Return the [X, Y] coordinate for the center point of the cell that contains the specified text.  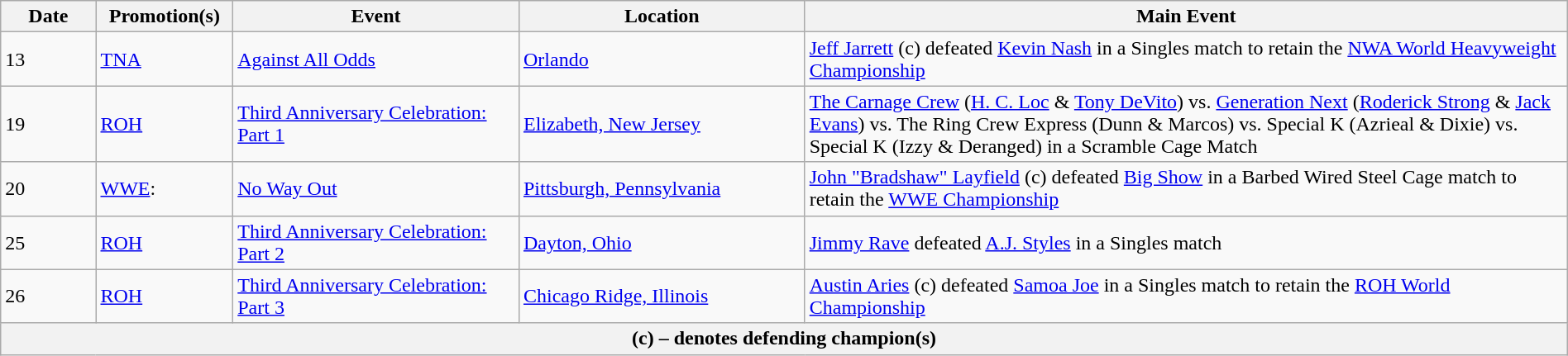
13 [48, 59]
Pittsburgh, Pennsylvania [662, 188]
(c) – denotes defending champion(s) [784, 339]
Jimmy Rave defeated A.J. Styles in a Singles match [1186, 243]
Third Anniversary Celebration: Part 3 [376, 296]
Promotion(s) [165, 17]
Location [662, 17]
Third Anniversary Celebration: Part 2 [376, 243]
Against All Odds [376, 59]
Event [376, 17]
WWE: [165, 188]
Chicago Ridge, Illinois [662, 296]
25 [48, 243]
19 [48, 124]
Elizabeth, New Jersey [662, 124]
Austin Aries (c) defeated Samoa Joe in a Singles match to retain the ROH World Championship [1186, 296]
Main Event [1186, 17]
20 [48, 188]
26 [48, 296]
Orlando [662, 59]
No Way Out [376, 188]
Jeff Jarrett (c) defeated Kevin Nash in a Singles match to retain the NWA World Heavyweight Championship [1186, 59]
John "Bradshaw" Layfield (c) defeated Big Show in a Barbed Wired Steel Cage match to retain the WWE Championship [1186, 188]
Date [48, 17]
Third Anniversary Celebration: Part 1 [376, 124]
Dayton, Ohio [662, 243]
TNA [165, 59]
